For the text-containing cell, return its midpoint in (x, y) coordinate format. 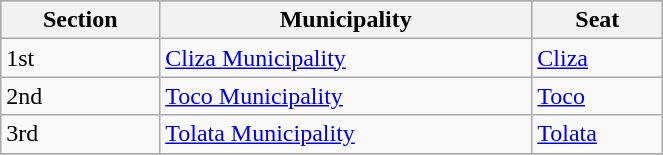
Municipality (346, 20)
2nd (80, 96)
Cliza (598, 58)
Tolata (598, 134)
Toco (598, 96)
Toco Municipality (346, 96)
1st (80, 58)
Tolata Municipality (346, 134)
Cliza Municipality (346, 58)
Seat (598, 20)
Section (80, 20)
3rd (80, 134)
